Return the [x, y] coordinate for the center point of the cell that contains the specified text.  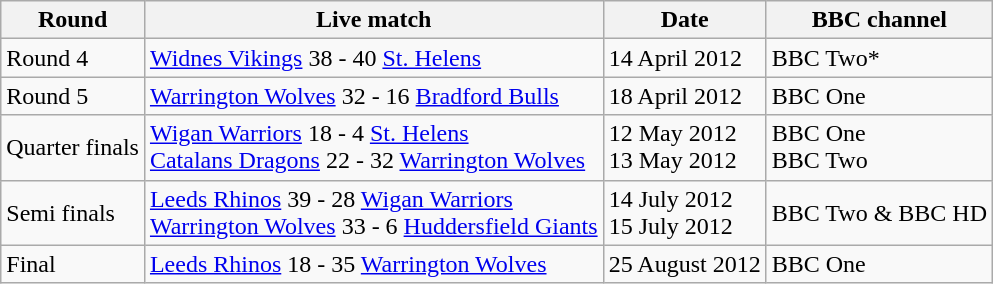
Semi finals [73, 212]
Leeds Rhinos 39 - 28 Wigan WarriorsWarrington Wolves 33 - 6 Huddersfield Giants [374, 212]
Round 4 [73, 58]
Widnes Vikings 38 - 40 St. Helens [374, 58]
BBC Two & BBC HD [879, 212]
25 August 2012 [684, 264]
Leeds Rhinos 18 - 35 Warrington Wolves [374, 264]
Live match [374, 20]
Date [684, 20]
BBC Two* [879, 58]
Round [73, 20]
12 May 201213 May 2012 [684, 148]
BBC channel [879, 20]
14 April 2012 [684, 58]
Wigan Warriors 18 - 4 St. HelensCatalans Dragons 22 - 32 Warrington Wolves [374, 148]
18 April 2012 [684, 96]
Final [73, 264]
Warrington Wolves 32 - 16 Bradford Bulls [374, 96]
Quarter finals [73, 148]
BBC OneBBC Two [879, 148]
14 July 201215 July 2012 [684, 212]
Round 5 [73, 96]
